Return the [x, y] coordinate for the center point of the cell that contains the specified text.  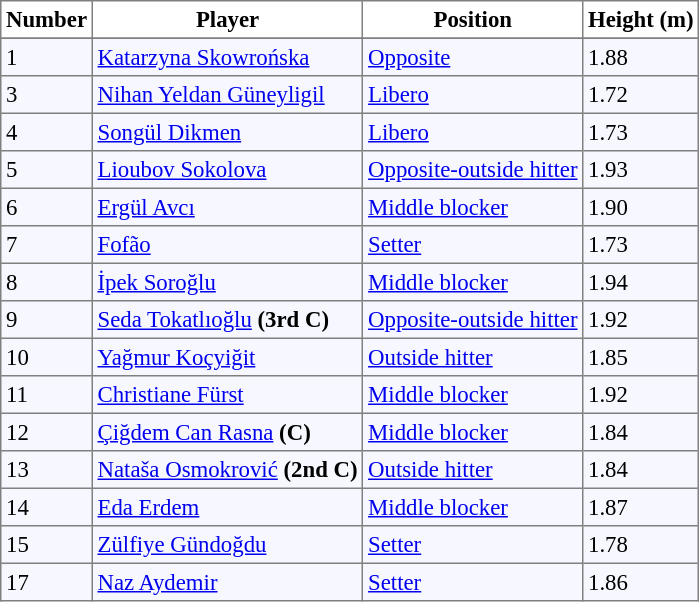
Ergül Avcı [228, 207]
7 [47, 245]
Christiane Fürst [228, 395]
Nihan Yeldan Güneyligil [228, 95]
Opposite [473, 57]
1 [47, 57]
Çiğdem Can Rasna (C) [228, 432]
13 [47, 470]
Player [228, 20]
4 [47, 132]
Number [47, 20]
Nataša Osmokrović (2nd C) [228, 470]
1.93 [641, 170]
Lioubov Sokolova [228, 170]
6 [47, 207]
1.87 [641, 507]
Position [473, 20]
14 [47, 507]
11 [47, 395]
12 [47, 432]
1.85 [641, 357]
Katarzyna Skowrońska [228, 57]
Zülfiye Gündoğdu [228, 545]
17 [47, 582]
Eda Erdem [228, 507]
1.88 [641, 57]
15 [47, 545]
Naz Aydemir [228, 582]
1.72 [641, 95]
Yağmur Koçyiğit [228, 357]
Seda Tokatlıoğlu (3rd C) [228, 320]
1.78 [641, 545]
8 [47, 282]
1.90 [641, 207]
Fofão [228, 245]
İpek Soroğlu [228, 282]
Height (m) [641, 20]
9 [47, 320]
Songül Dikmen [228, 132]
10 [47, 357]
3 [47, 95]
1.86 [641, 582]
1.94 [641, 282]
5 [47, 170]
